Identify which cell holds the provided text, then report its (X, Y) central coordinate. 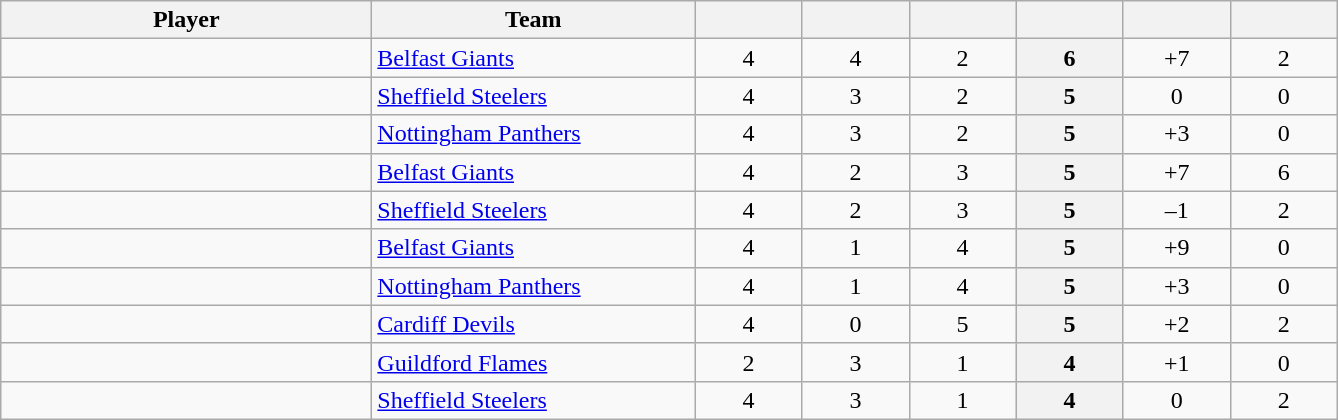
+2 (1176, 324)
Player (186, 20)
+1 (1176, 362)
–1 (1176, 210)
Guildford Flames (534, 362)
+9 (1176, 248)
Team (534, 20)
Cardiff Devils (534, 324)
